Search for the cell housing the specified text and yield its [X, Y] center coordinate. 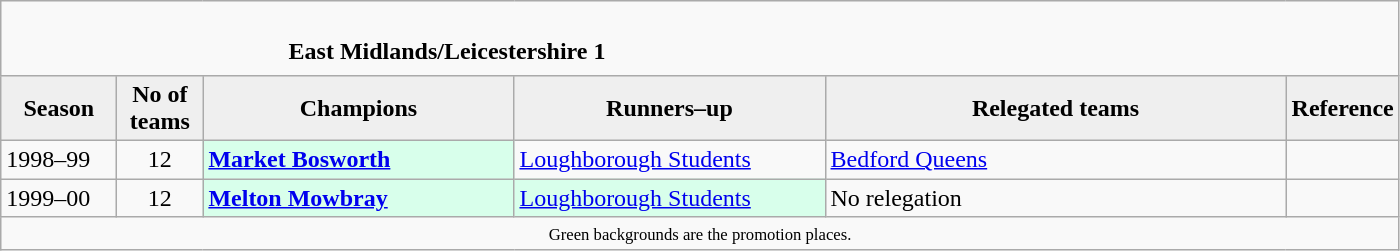
Champions [358, 108]
Bedford Queens [1056, 159]
Season [59, 108]
No of teams [160, 108]
Reference [1342, 108]
Melton Mowbray [358, 197]
Relegated teams [1056, 108]
Green backgrounds are the promotion places. [700, 234]
Runners–up [670, 108]
No relegation [1056, 197]
1999–00 [59, 197]
1998–99 [59, 159]
Market Bosworth [358, 159]
